Extract the (X, Y) coordinate from the center of the cell holding the provided text.  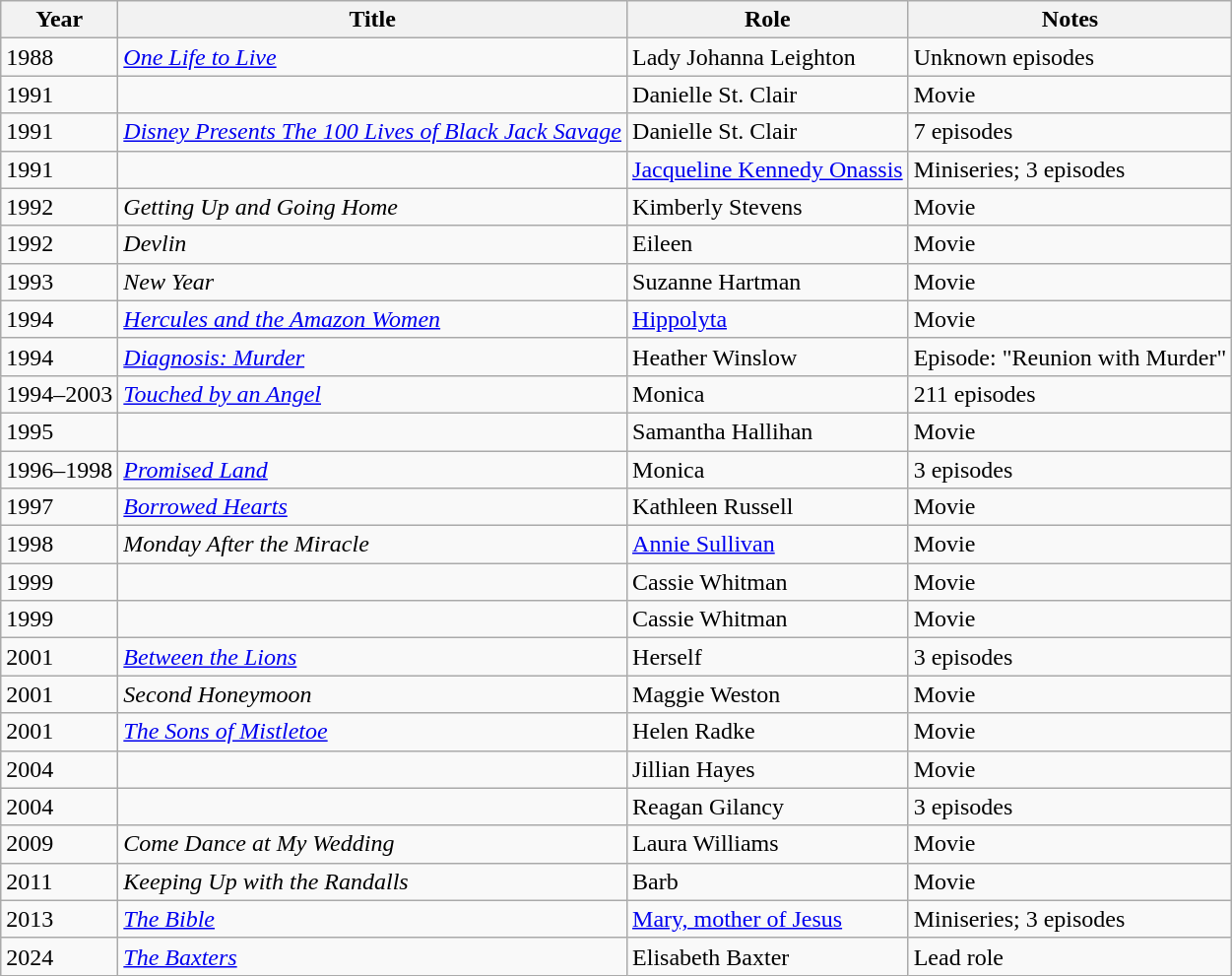
Laura Williams (768, 844)
The Sons of Mistletoe (372, 732)
Promised Land (372, 470)
2011 (59, 881)
Touched by an Angel (372, 394)
Annie Sullivan (768, 545)
Maggie Weston (768, 694)
1996–1998 (59, 470)
Year (59, 20)
Kathleen Russell (768, 507)
7 episodes (1070, 132)
New Year (372, 282)
Notes (1070, 20)
1993 (59, 282)
The Baxters (372, 956)
Diagnosis: Murder (372, 357)
2013 (59, 919)
Eileen (768, 244)
Jacqueline Kennedy Onassis (768, 169)
Lady Johanna Leighton (768, 57)
Hippolyta (768, 319)
Heather Winslow (768, 357)
Role (768, 20)
2024 (59, 956)
Helen Radke (768, 732)
Monday After the Miracle (372, 545)
1994–2003 (59, 394)
211 episodes (1070, 394)
Devlin (372, 244)
The Bible (372, 919)
Keeping Up with the Randalls (372, 881)
Elisabeth Baxter (768, 956)
Jillian Hayes (768, 769)
1998 (59, 545)
Barb (768, 881)
1995 (59, 431)
Kimberly Stevens (768, 207)
One Life to Live (372, 57)
Mary, mother of Jesus (768, 919)
Between the Lions (372, 657)
Lead role (1070, 956)
Episode: "Reunion with Murder" (1070, 357)
Reagan Gilancy (768, 807)
Unknown episodes (1070, 57)
Samantha Hallihan (768, 431)
2009 (59, 844)
Suzanne Hartman (768, 282)
Disney Presents The 100 Lives of Black Jack Savage (372, 132)
Herself (768, 657)
Come Dance at My Wedding (372, 844)
Hercules and the Amazon Women (372, 319)
1997 (59, 507)
Title (372, 20)
Borrowed Hearts (372, 507)
Second Honeymoon (372, 694)
Getting Up and Going Home (372, 207)
1988 (59, 57)
